For the text-containing cell, return its midpoint in (x, y) coordinate format. 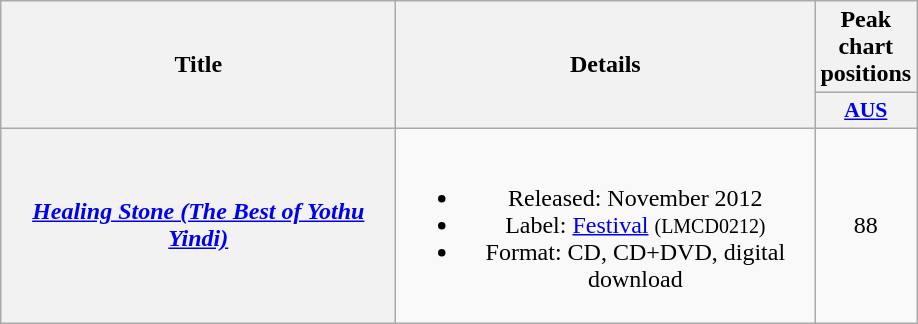
Peak chart positions (866, 47)
Healing Stone (The Best of Yothu Yindi) (198, 225)
Released: November 2012Label: Festival (LMCD0212)Format: CD, CD+DVD, digital download (606, 225)
88 (866, 225)
AUS (866, 111)
Details (606, 65)
Title (198, 65)
